From the cell containing the given text, extract its center point as (X, Y) coordinate. 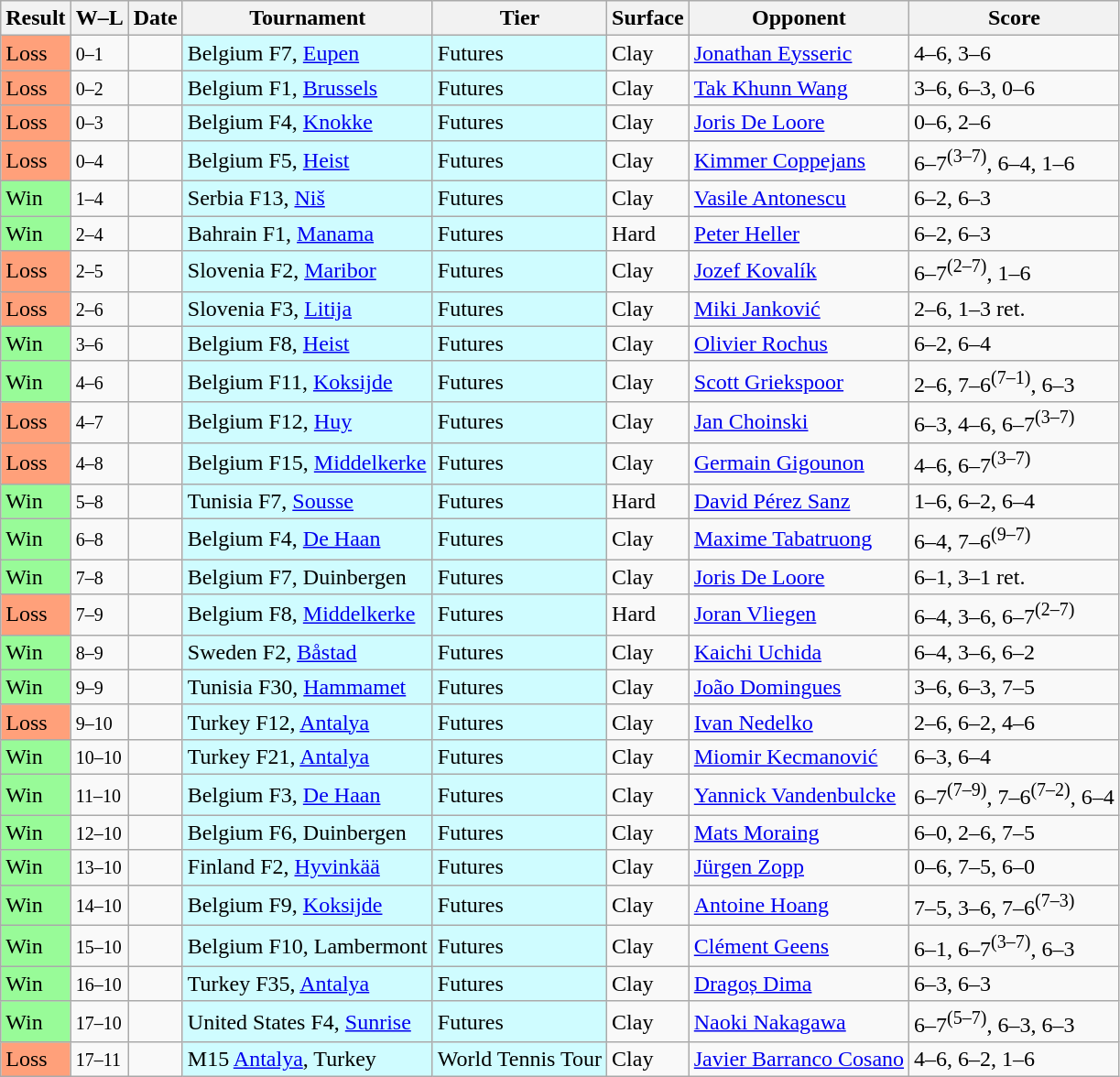
Peter Heller (799, 234)
Turkey F21, Antalya (308, 756)
Tournament (308, 18)
16–10 (99, 984)
Tunisia F7, Sousse (308, 501)
Mats Moraing (799, 832)
Naoki Nakagawa (799, 1022)
6–0, 2–6, 7–5 (1015, 832)
Surface (648, 18)
Slovenia F3, Litija (308, 309)
Bahrain F1, Manama (308, 234)
Jonathan Eysseric (799, 53)
9–9 (99, 687)
1–6, 6–2, 6–4 (1015, 501)
2–6, 1–3 ret. (1015, 309)
1–4 (99, 199)
3–6, 6–3, 7–5 (1015, 687)
Opponent (799, 18)
11–10 (99, 795)
7–9 (99, 615)
Tier (519, 18)
Belgium F4, De Haan (308, 538)
Belgium F8, Heist (308, 343)
Maxime Tabatruong (799, 538)
Belgium F4, Knokke (308, 123)
3–6 (99, 343)
Jan Choinski (799, 423)
6–8 (99, 538)
Sweden F2, Båstad (308, 652)
M15 Antalya, Turkey (308, 1060)
Belgium F6, Duinbergen (308, 832)
4–6 (99, 381)
Kaichi Uchida (799, 652)
Vasile Antonescu (799, 199)
4–7 (99, 423)
0–6, 7–5, 6–0 (1015, 867)
6–4, 3–6, 6–2 (1015, 652)
Result (36, 18)
Belgium F3, De Haan (308, 795)
6–1, 3–1 ret. (1015, 577)
0–2 (99, 88)
Belgium F12, Huy (308, 423)
Yannick Vandenbulcke (799, 795)
Olivier Rochus (799, 343)
2–4 (99, 234)
2–6, 6–2, 4–6 (1015, 722)
6–4, 3–6, 6–7(2–7) (1015, 615)
2–6 (99, 309)
12–10 (99, 832)
Kimmer Coppejans (799, 161)
4–6, 6–2, 1–6 (1015, 1060)
United States F4, Sunrise (308, 1022)
13–10 (99, 867)
6–7(5–7), 6–3, 6–3 (1015, 1022)
15–10 (99, 947)
Germain Gigounon (799, 463)
Score (1015, 18)
Turkey F35, Antalya (308, 984)
6–3, 4–6, 6–7(3–7) (1015, 423)
Miki Janković (799, 309)
Belgium F15, Middelkerke (308, 463)
8–9 (99, 652)
Tunisia F30, Hammamet (308, 687)
6–7(3–7), 6–4, 1–6 (1015, 161)
Clément Geens (799, 947)
6–2, 6–4 (1015, 343)
Date (156, 18)
14–10 (99, 905)
4–6, 3–6 (1015, 53)
Belgium F7, Duinbergen (308, 577)
5–8 (99, 501)
6–3, 6–4 (1015, 756)
Miomir Kecmanović (799, 756)
Joran Vliegen (799, 615)
6–4, 7–6(9–7) (1015, 538)
9–10 (99, 722)
Slovenia F2, Maribor (308, 271)
Javier Barranco Cosano (799, 1060)
2–5 (99, 271)
World Tennis Tour (519, 1060)
4–6, 6–7(3–7) (1015, 463)
0–6, 2–6 (1015, 123)
Belgium F7, Eupen (308, 53)
Turkey F12, Antalya (308, 722)
W–L (99, 18)
Ivan Nedelko (799, 722)
Dragoș Dima (799, 984)
David Pérez Sanz (799, 501)
17–11 (99, 1060)
3–6, 6–3, 0–6 (1015, 88)
6–7(7–9), 7–6(7–2), 6–4 (1015, 795)
6–7(2–7), 1–6 (1015, 271)
Jürgen Zopp (799, 867)
2–6, 7–6(7–1), 6–3 (1015, 381)
Belgium F1, Brussels (308, 88)
6–3, 6–3 (1015, 984)
17–10 (99, 1022)
Belgium F5, Heist (308, 161)
0–3 (99, 123)
Tak Khunn Wang (799, 88)
Belgium F10, Lambermont (308, 947)
0–1 (99, 53)
Belgium F9, Koksijde (308, 905)
0–4 (99, 161)
Finland F2, Hyvinkää (308, 867)
7–8 (99, 577)
Scott Griekspoor (799, 381)
4–8 (99, 463)
6–1, 6–7(3–7), 6–3 (1015, 947)
10–10 (99, 756)
Serbia F13, Niš (308, 199)
João Domingues (799, 687)
7–5, 3–6, 7–6(7–3) (1015, 905)
Jozef Kovalík (799, 271)
Antoine Hoang (799, 905)
Belgium F11, Koksijde (308, 381)
Belgium F8, Middelkerke (308, 615)
